Provide the (x, y) coordinate of the cell's center where the given text is located.  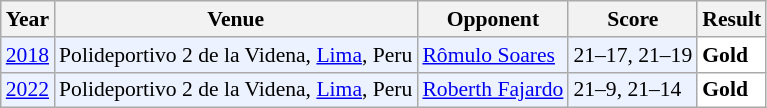
21–17, 21–19 (632, 55)
Year (28, 19)
Score (632, 19)
21–9, 21–14 (632, 90)
2022 (28, 90)
Venue (236, 19)
Roberth Fajardo (492, 90)
Rômulo Soares (492, 55)
Opponent (492, 19)
Result (732, 19)
2018 (28, 55)
